Output the (X, Y) coordinate of the center of the cell containing the given text.  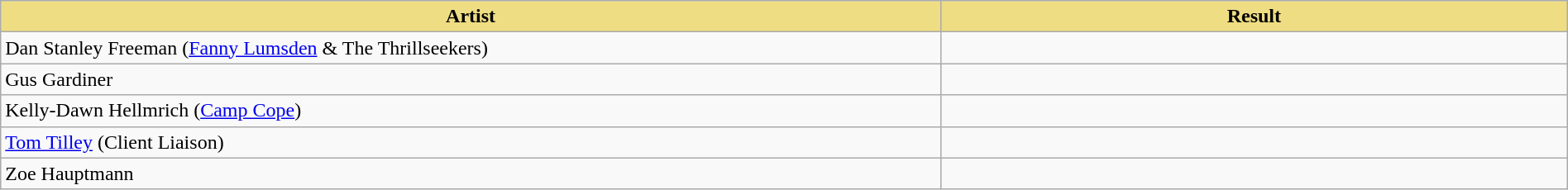
Result (1254, 17)
Tom Tilley (Client Liaison) (471, 142)
Artist (471, 17)
Kelly-Dawn Hellmrich (Camp Cope) (471, 111)
Dan Stanley Freeman (Fanny Lumsden & The Thrillseekers) (471, 48)
Gus Gardiner (471, 79)
Zoe Hauptmann (471, 173)
